Scan for the cell matching the given text and deliver its (x, y) coordinate at center. 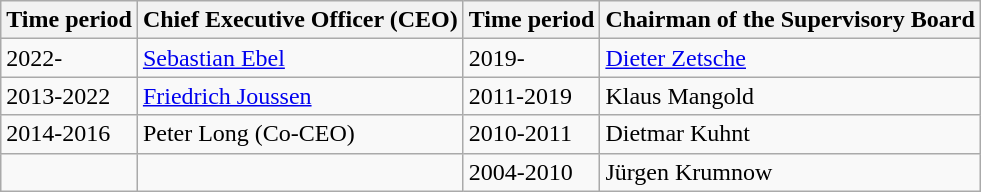
Chairman of the Supervisory Board (790, 20)
Dietmar Kuhnt (790, 134)
Peter Long (Co-CEO) (300, 134)
2013-2022 (70, 96)
Dieter Zetsche (790, 58)
Chief Executive Officer (CEO) (300, 20)
2022- (70, 58)
Sebastian Ebel (300, 58)
2011-2019 (532, 96)
Klaus Mangold (790, 96)
2019- (532, 58)
2014-2016 (70, 134)
2004-2010 (532, 172)
Friedrich Joussen (300, 96)
2010-2011 (532, 134)
Jürgen Krumnow (790, 172)
